From the cell containing the given text, extract its center point as [x, y] coordinate. 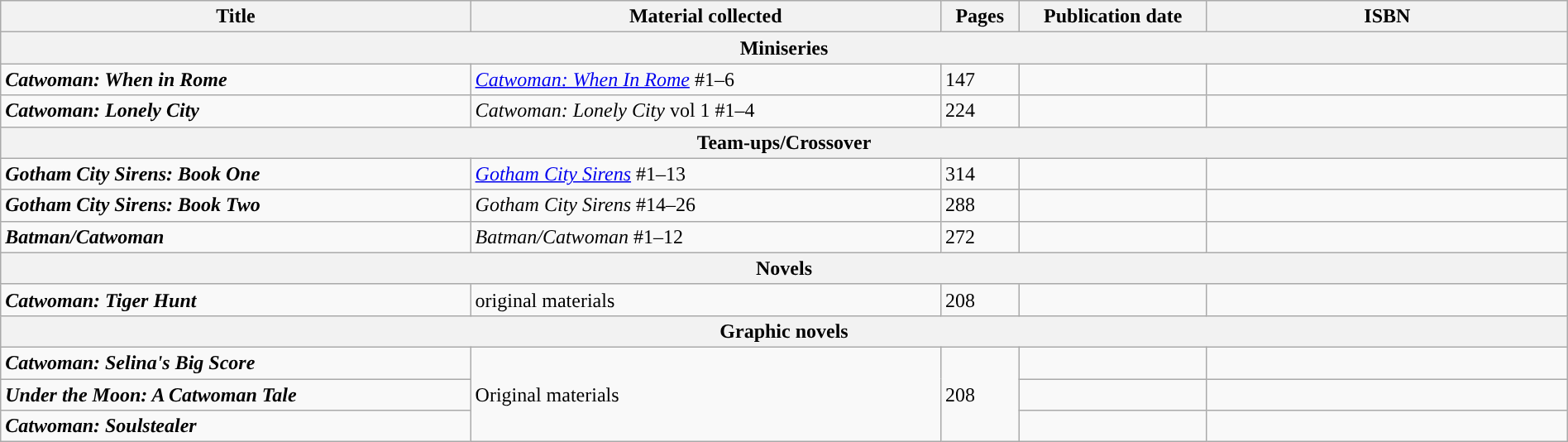
Catwoman: When in Rome [236, 79]
Miniseries [784, 48]
Title [236, 17]
224 [979, 111]
Gotham City Sirens #14–26 [705, 205]
Batman/Catwoman [236, 237]
Original materials [705, 394]
147 [979, 79]
Gotham City Sirens #1–13 [705, 174]
Novels [784, 268]
288 [979, 205]
Catwoman: Lonely City vol 1 #1–4 [705, 111]
Batman/Catwoman #1–12 [705, 237]
Catwoman: Soulstealer [236, 426]
Graphic novels [784, 331]
Catwoman: Selina's Big Score [236, 363]
Team-ups/Crossover [784, 142]
Catwoman: When In Rome #1–6 [705, 79]
Pages [979, 17]
Catwoman: Tiger Hunt [236, 300]
Under the Moon: A Catwoman Tale [236, 395]
314 [979, 174]
original materials [705, 300]
Catwoman: Lonely City [236, 111]
Gotham City Sirens: Book One [236, 174]
Publication date [1113, 17]
Gotham City Sirens: Book Two [236, 205]
ISBN [1387, 17]
Material collected [705, 17]
272 [979, 237]
